Pinpoint the cell where the given text exists, returning its (X, Y) midpoint coordinate. 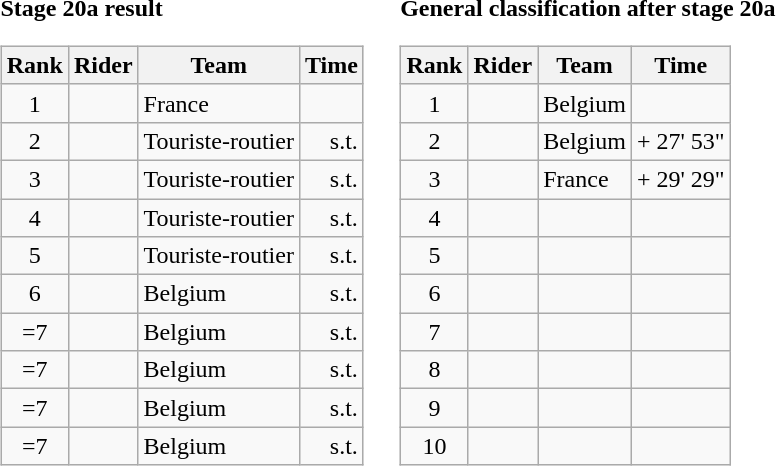
+ 27' 53" (680, 141)
+ 29' 29" (680, 179)
7 (434, 332)
10 (434, 446)
8 (434, 370)
9 (434, 408)
